Identify which cell holds the provided text, then report its (x, y) central coordinate. 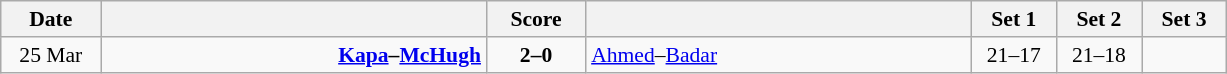
21–18 (1098, 55)
Date (51, 19)
Set 3 (1184, 19)
Set 1 (1014, 19)
25 Mar (51, 55)
2–0 (536, 55)
21–17 (1014, 55)
Score (536, 19)
Set 2 (1098, 19)
Kapa–McHugh (294, 55)
Ahmed–Badar (778, 55)
